Capture the cell that displays the provided text and extract its [x, y] central coordinate. 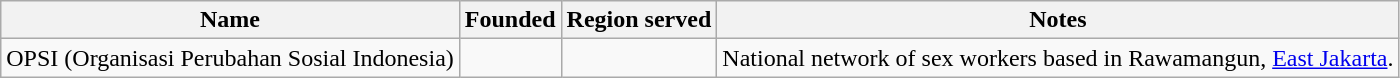
Notes [1058, 20]
National network of sex workers based in Rawamangun, East Jakarta. [1058, 58]
Region served [639, 20]
OPSI (Organisasi Perubahan Sosial Indonesia) [230, 58]
Founded [510, 20]
Name [230, 20]
